Pinpoint the cell where the given text exists, returning its [x, y] midpoint coordinate. 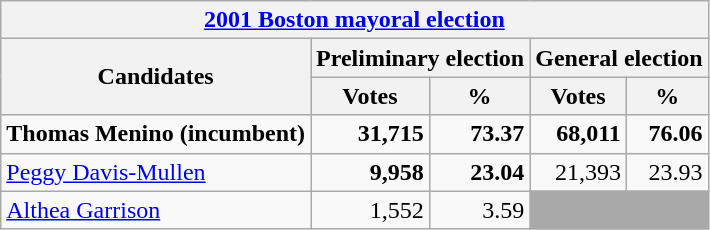
Preliminary election [420, 58]
Peggy Davis-Mullen [156, 172]
73.37 [479, 134]
Candidates [156, 77]
3.59 [479, 210]
23.04 [479, 172]
23.93 [667, 172]
68,011 [578, 134]
2001 Boston mayoral election [354, 20]
31,715 [370, 134]
9,958 [370, 172]
1,552 [370, 210]
76.06 [667, 134]
Thomas Menino (incumbent) [156, 134]
21,393 [578, 172]
General election [619, 58]
Althea Garrison [156, 210]
